Return (X, Y) of the center of cell containing provided text 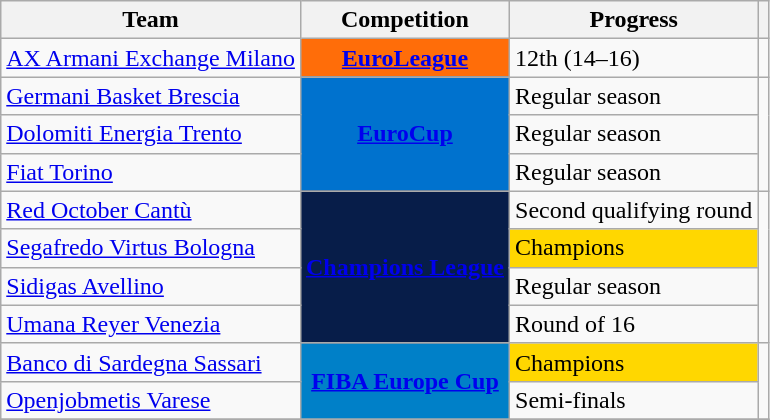
Segafredo Virtus Bologna (151, 248)
EuroLeague (404, 58)
AX Armani Exchange Milano (151, 58)
Germani Basket Brescia (151, 96)
Red October Cantù (151, 210)
12th (14–16) (634, 58)
Semi-finals (634, 400)
Fiat Torino (151, 172)
Banco di Sardegna Sassari (151, 362)
Progress (634, 20)
Dolomiti Energia Trento (151, 134)
Round of 16 (634, 324)
FIBA Europe Cup (404, 381)
Team (151, 20)
Openjobmetis Varese (151, 400)
Second qualifying round (634, 210)
EuroCup (404, 134)
Sidigas Avellino (151, 286)
Competition (404, 20)
Umana Reyer Venezia (151, 324)
Champions League (404, 267)
